For the text-containing cell, return its midpoint in (X, Y) coordinate format. 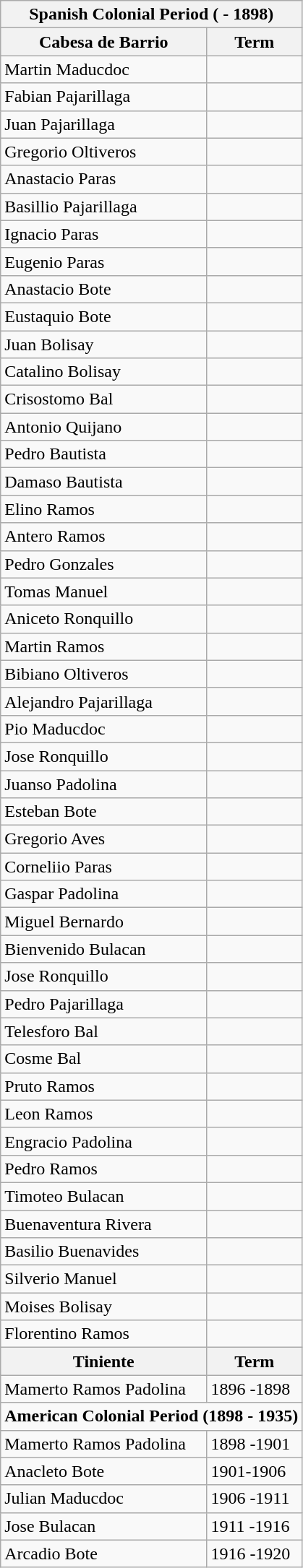
1911 -1916 (255, 1526)
Basilio Buenavides (104, 1252)
Ignacio Paras (104, 234)
Eustaquio Bote (104, 316)
Crisostomo Bal (104, 399)
Basillio Pajarillaga (104, 207)
1916 -1920 (255, 1554)
Tomas Manuel (104, 592)
Cabesa de Barrio (104, 42)
Aniceto Ronquillo (104, 619)
Gaspar Padolina (104, 894)
Leon Ramos (104, 1114)
Moises Bolisay (104, 1307)
Juan Pajarillaga (104, 124)
Juan Bolisay (104, 345)
Damaso Bautista (104, 482)
Gregorio Oltiveros (104, 152)
Miguel Bernardo (104, 922)
Silverio Manuel (104, 1279)
1896 -1898 (255, 1389)
1906 -1911 (255, 1499)
Telesforo Bal (104, 1031)
Alejandro Pajarillaga (104, 701)
Antero Ramos (104, 537)
Pedro Bautista (104, 454)
Arcadio Bote (104, 1554)
Bibiano Oltiveros (104, 674)
Florentino Ramos (104, 1334)
Bienvenido Bulacan (104, 949)
Spanish Colonial Period ( - 1898) (152, 14)
Martin Maducdoc (104, 69)
Gregorio Aves (104, 839)
Jose Bulacan (104, 1526)
Buenaventura Rivera (104, 1224)
Juanso Padolina (104, 784)
1898 -1901 (255, 1444)
Cosme Bal (104, 1059)
Timoteo Bulacan (104, 1196)
Julian Maducdoc (104, 1499)
Tiniente (104, 1361)
Pedro Ramos (104, 1169)
Corneliio Paras (104, 867)
Anastacio Bote (104, 289)
Eugenio Paras (104, 261)
American Colonial Period (1898 - 1935) (152, 1416)
Antonio Quijano (104, 427)
Elino Ramos (104, 509)
Pedro Pajarillaga (104, 1004)
Pio Maducdoc (104, 729)
Anastacio Paras (104, 179)
Pedro Gonzales (104, 564)
Pruto Ramos (104, 1086)
Martin Ramos (104, 646)
Anacleto Bote (104, 1471)
Catalino Bolisay (104, 372)
Esteban Bote (104, 812)
Engracio Padolina (104, 1141)
1901-1906 (255, 1471)
Fabian Pajarillaga (104, 97)
